Detect which cell encompasses the target text, then output its (X, Y) center coordinate. 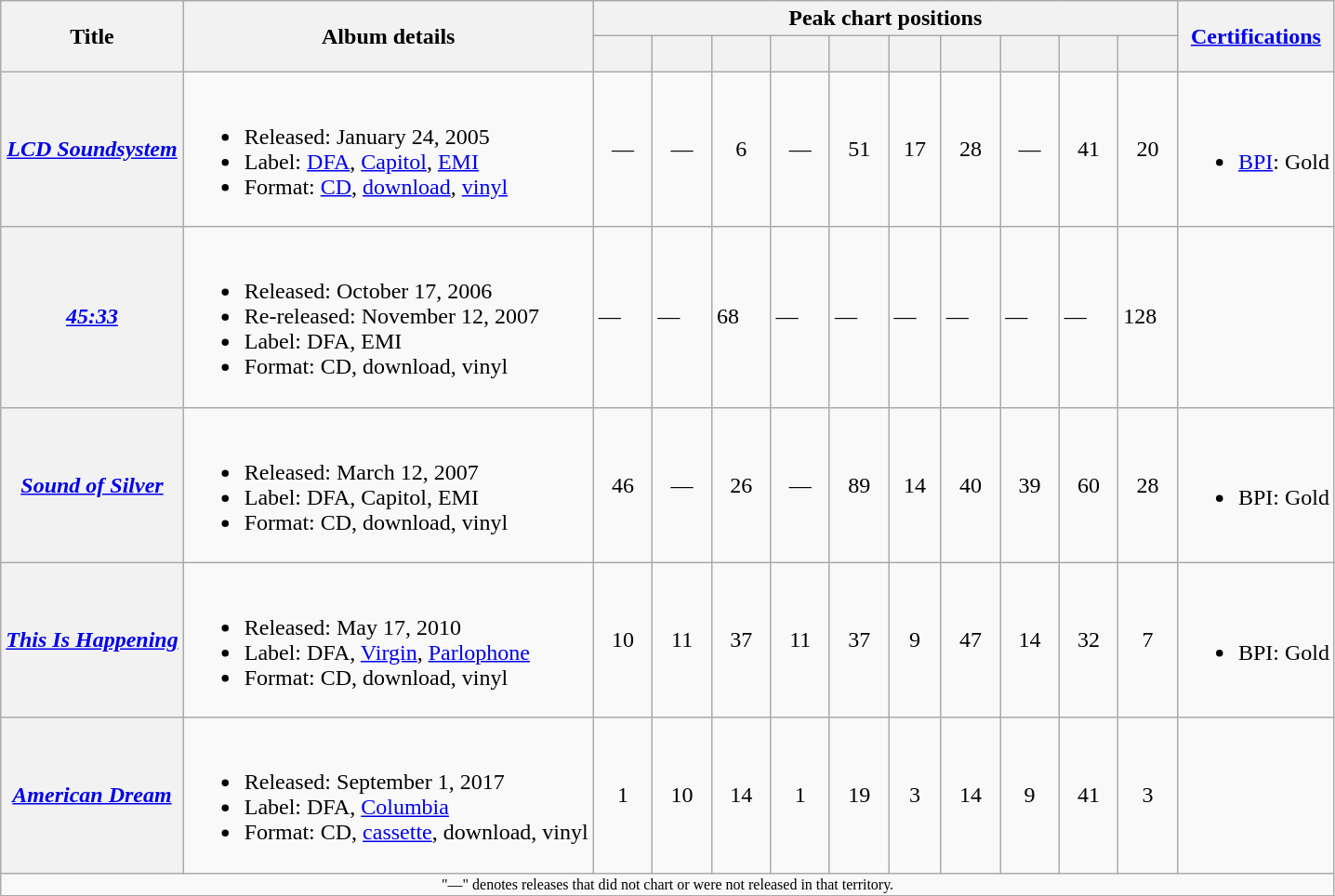
7 (1148, 639)
68 (741, 317)
40 (971, 485)
19 (859, 796)
128 (1148, 317)
Peak chart positions (885, 19)
Released: September 1, 2017Label: DFA, ColumbiaFormat: CD, cassette, download, vinyl (389, 796)
45:33 (92, 317)
46 (623, 485)
Sound of Silver (92, 485)
Title (92, 36)
39 (1030, 485)
32 (1089, 639)
"—" denotes releases that did not chart or were not released in that territory. (667, 884)
17 (915, 149)
6 (741, 149)
26 (741, 485)
This Is Happening (92, 639)
Released: October 17, 2006Re-released: November 12, 2007Label: DFA, EMIFormat: CD, download, vinyl (389, 317)
Released: March 12, 2007Label: DFA, Capitol, EMIFormat: CD, download, vinyl (389, 485)
60 (1089, 485)
20 (1148, 149)
Album details (389, 36)
89 (859, 485)
Released: January 24, 2005Label: DFA, Capitol, EMIFormat: CD, download, vinyl (389, 149)
47 (971, 639)
51 (859, 149)
American Dream (92, 796)
LCD Soundsystem (92, 149)
Released: May 17, 2010Label: DFA, Virgin, ParlophoneFormat: CD, download, vinyl (389, 639)
Certifications (1255, 36)
